Return the [X, Y] coordinate for the center point of the cell that contains the specified text.  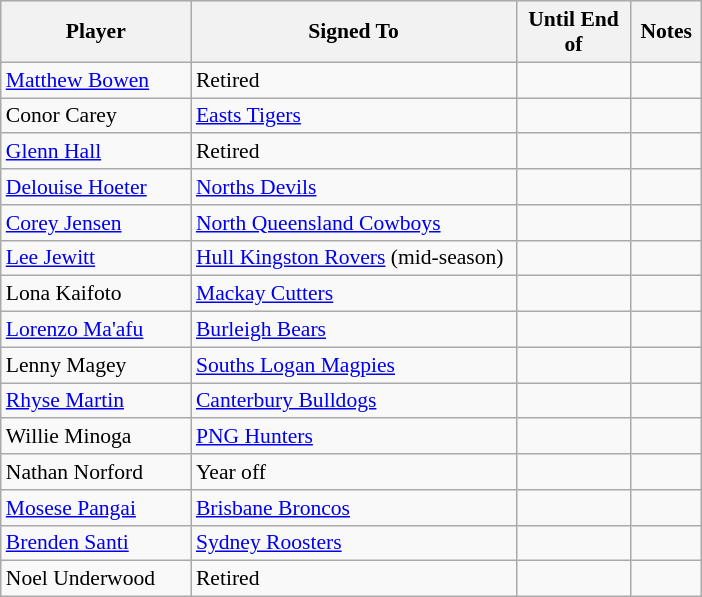
Lorenzo Ma'afu [96, 330]
Lee Jewitt [96, 258]
Lona Kaifoto [96, 294]
Canterbury Bulldogs [354, 401]
Signed To [354, 32]
Corey Jensen [96, 223]
Glenn Hall [96, 152]
Notes [666, 32]
Year off [354, 472]
Mosese Pangai [96, 508]
Burleigh Bears [354, 330]
Noel Underwood [96, 579]
Hull Kingston Rovers (mid-season) [354, 258]
Souths Logan Magpies [354, 365]
Norths Devils [354, 187]
Until End of [574, 32]
Rhyse Martin [96, 401]
Easts Tigers [354, 116]
PNG Hunters [354, 437]
Willie Minoga [96, 437]
Brisbane Broncos [354, 508]
Mackay Cutters [354, 294]
Matthew Bowen [96, 80]
Player [96, 32]
North Queensland Cowboys [354, 223]
Delouise Hoeter [96, 187]
Sydney Roosters [354, 543]
Brenden Santi [96, 543]
Nathan Norford [96, 472]
Conor Carey [96, 116]
Lenny Magey [96, 365]
